Return the [x, y] coordinate for the center point of the cell that contains the specified text.  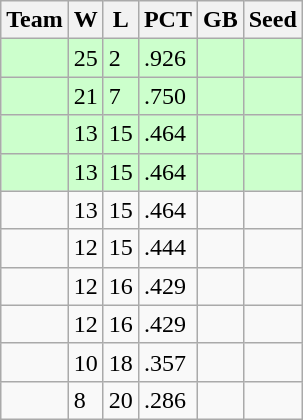
L [120, 20]
8 [86, 400]
W [86, 20]
2 [120, 58]
Team [35, 20]
10 [86, 362]
.926 [168, 58]
.286 [168, 400]
PCT [168, 20]
18 [120, 362]
7 [120, 96]
Seed [272, 20]
20 [120, 400]
25 [86, 58]
GB [220, 20]
21 [86, 96]
.357 [168, 362]
.444 [168, 248]
.750 [168, 96]
